Extract the [X, Y] coordinate from the center of the cell holding the provided text.  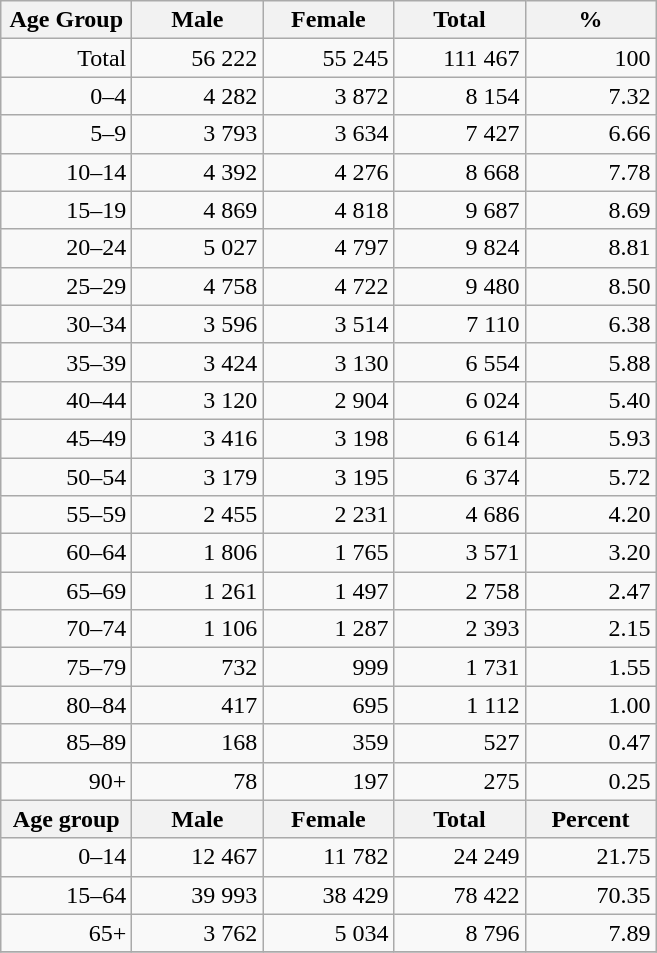
8 796 [460, 933]
359 [328, 743]
1 112 [460, 705]
7 427 [460, 134]
4 722 [328, 286]
1 806 [198, 553]
15–64 [66, 895]
3.20 [590, 553]
65–69 [66, 591]
3 120 [198, 400]
7.32 [590, 96]
90+ [66, 781]
111 467 [460, 58]
9 480 [460, 286]
732 [198, 667]
4 686 [460, 515]
38 429 [328, 895]
% [590, 20]
20–24 [66, 248]
11 782 [328, 857]
2 393 [460, 629]
0.47 [590, 743]
6.38 [590, 324]
8 154 [460, 96]
7.78 [590, 172]
999 [328, 667]
4 276 [328, 172]
695 [328, 705]
70–74 [66, 629]
15–19 [66, 210]
10–14 [66, 172]
24 249 [460, 857]
7 110 [460, 324]
0–14 [66, 857]
6 554 [460, 362]
75–79 [66, 667]
5.93 [590, 438]
0–4 [66, 96]
1 497 [328, 591]
5.88 [590, 362]
3 872 [328, 96]
0.25 [590, 781]
527 [460, 743]
1 731 [460, 667]
3 762 [198, 933]
39 993 [198, 895]
8.81 [590, 248]
65+ [66, 933]
45–49 [66, 438]
1.55 [590, 667]
85–89 [66, 743]
Age group [66, 819]
70.35 [590, 895]
5 027 [198, 248]
9 687 [460, 210]
5 034 [328, 933]
417 [198, 705]
2 231 [328, 515]
21.75 [590, 857]
40–44 [66, 400]
1 287 [328, 629]
1.00 [590, 705]
Age Group [66, 20]
55–59 [66, 515]
3 634 [328, 134]
3 596 [198, 324]
Percent [590, 819]
1 261 [198, 591]
4 282 [198, 96]
2.15 [590, 629]
2 455 [198, 515]
168 [198, 743]
1 765 [328, 553]
6 614 [460, 438]
35–39 [66, 362]
2 758 [460, 591]
8.50 [590, 286]
3 571 [460, 553]
4.20 [590, 515]
30–34 [66, 324]
4 869 [198, 210]
4 818 [328, 210]
8.69 [590, 210]
12 467 [198, 857]
6.66 [590, 134]
4 392 [198, 172]
56 222 [198, 58]
7.89 [590, 933]
5–9 [66, 134]
9 824 [460, 248]
78 422 [460, 895]
3 424 [198, 362]
80–84 [66, 705]
8 668 [460, 172]
6 024 [460, 400]
3 198 [328, 438]
1 106 [198, 629]
197 [328, 781]
100 [590, 58]
2.47 [590, 591]
3 416 [198, 438]
55 245 [328, 58]
5.72 [590, 477]
4 758 [198, 286]
2 904 [328, 400]
3 130 [328, 362]
5.40 [590, 400]
4 797 [328, 248]
78 [198, 781]
3 195 [328, 477]
3 514 [328, 324]
275 [460, 781]
50–54 [66, 477]
6 374 [460, 477]
60–64 [66, 553]
25–29 [66, 286]
3 793 [198, 134]
3 179 [198, 477]
